Detect which cell encompasses the target text, then output its [X, Y] center coordinate. 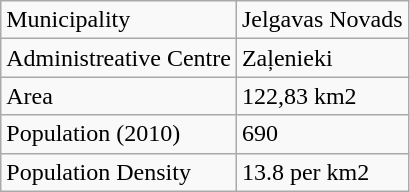
Jelgavas Novads [322, 20]
Area [119, 96]
122,83 km2 [322, 96]
690 [322, 134]
Population Density [119, 172]
Administreative Centre [119, 58]
Municipality [119, 20]
13.8 per km2 [322, 172]
Zaļenieki [322, 58]
Population (2010) [119, 134]
